Return the [X, Y] coordinate for the center point of the cell that contains the specified text.  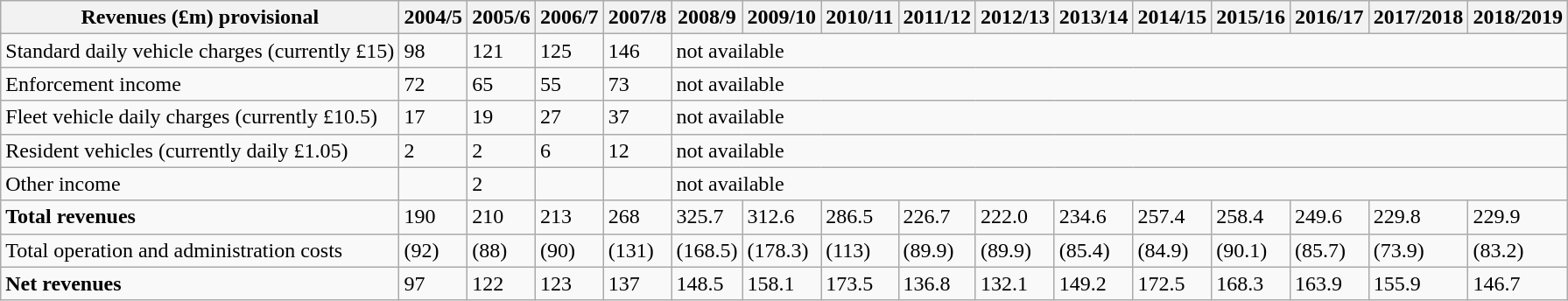
172.5 [1172, 283]
163.9 [1329, 283]
121 [502, 51]
Enforcement income [200, 84]
146 [637, 51]
Revenues (£m) provisional [200, 17]
122 [502, 283]
2015/16 [1251, 17]
(85.7) [1329, 250]
2011/12 [937, 17]
149.2 [1093, 283]
Total revenues [200, 217]
19 [502, 117]
2008/9 [707, 17]
Net revenues [200, 283]
2012/13 [1015, 17]
2018/2019 [1518, 17]
(73.9) [1418, 250]
(178.3) [782, 250]
2016/17 [1329, 17]
27 [569, 117]
2010/11 [860, 17]
222.0 [1015, 217]
210 [502, 217]
125 [569, 51]
55 [569, 84]
213 [569, 217]
226.7 [937, 217]
168.3 [1251, 283]
137 [637, 283]
72 [433, 84]
2017/2018 [1418, 17]
(88) [502, 250]
312.6 [782, 217]
190 [433, 217]
229.8 [1418, 217]
325.7 [707, 217]
37 [637, 117]
158.1 [782, 283]
Other income [200, 184]
2004/5 [433, 17]
2006/7 [569, 17]
73 [637, 84]
6 [569, 150]
(83.2) [1518, 250]
123 [569, 283]
132.1 [1015, 283]
155.9 [1418, 283]
2005/6 [502, 17]
257.4 [1172, 217]
2009/10 [782, 17]
234.6 [1093, 217]
146.7 [1518, 283]
Total operation and administration costs [200, 250]
(84.9) [1172, 250]
173.5 [860, 283]
249.6 [1329, 217]
(92) [433, 250]
286.5 [860, 217]
268 [637, 217]
(90.1) [1251, 250]
2007/8 [637, 17]
98 [433, 51]
Standard daily vehicle charges (currently £15) [200, 51]
136.8 [937, 283]
12 [637, 150]
Resident vehicles (currently daily £1.05) [200, 150]
(85.4) [1093, 250]
2013/14 [1093, 17]
65 [502, 84]
148.5 [707, 283]
17 [433, 117]
97 [433, 283]
(131) [637, 250]
2014/15 [1172, 17]
229.9 [1518, 217]
258.4 [1251, 217]
(90) [569, 250]
(168.5) [707, 250]
Fleet vehicle daily charges (currently £10.5) [200, 117]
(113) [860, 250]
